Determine the [x, y] coordinate at the center of the cell enclosing the given text.  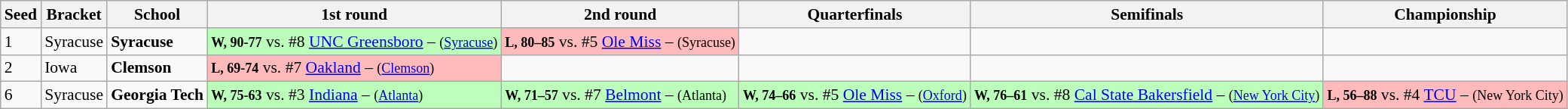
School [157, 14]
1 [21, 42]
Iowa [74, 68]
W, 74–66 vs. #5 Ole Miss – (Oxford) [854, 95]
Seed [21, 14]
Quarterfinals [854, 14]
Bracket [74, 14]
W, 90-77 vs. #8 UNC Greensboro – (Syracuse) [354, 42]
Semifinals [1147, 14]
L, 56–88 vs. #4 TCU – (New York City) [1445, 95]
L, 69-74 vs. #7 Oakland – (Clemson) [354, 68]
2 [21, 68]
Georgia Tech [157, 95]
W, 76–61 vs. #8 Cal State Bakersfield – (New York City) [1147, 95]
6 [21, 95]
W, 75-63 vs. #3 Indiana – (Atlanta) [354, 95]
L, 80–85 vs. #5 Ole Miss – (Syracuse) [620, 42]
2nd round [620, 14]
1st round [354, 14]
W, 71–57 vs. #7 Belmont – (Atlanta) [620, 95]
Clemson [157, 68]
Championship [1445, 14]
